Output the [x, y] coordinate of the center of the cell containing the given text.  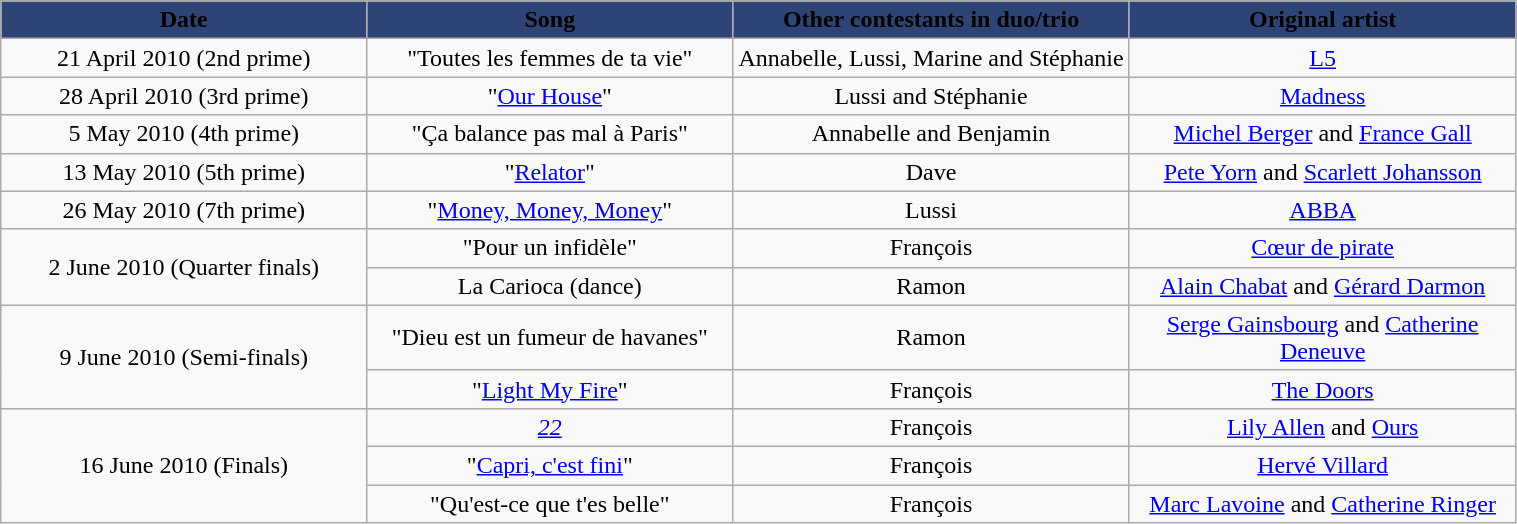
Song [550, 20]
"Toutes les femmes de ta vie" [550, 58]
"Light My Fire" [550, 389]
Annabelle, Lussi, Marine and Stéphanie [931, 58]
5 May 2010 (4th prime) [184, 134]
Other contestants in duo/trio [931, 20]
28 April 2010 (3rd prime) [184, 96]
2 June 2010 (Quarter finals) [184, 267]
"Relator" [550, 172]
26 May 2010 (7th prime) [184, 210]
16 June 2010 (Finals) [184, 465]
Date [184, 20]
Alain Chabat and Gérard Darmon [1322, 286]
L5 [1322, 58]
The Doors [1322, 389]
Michel Berger and France Gall [1322, 134]
Serge Gainsbourg and Catherine Deneuve [1322, 338]
9 June 2010 (Semi-finals) [184, 356]
Dave [931, 172]
Marc Lavoine and Catherine Ringer [1322, 503]
"Ça balance pas mal à Paris" [550, 134]
Pete Yorn and Scarlett Johansson [1322, 172]
13 May 2010 (5th prime) [184, 172]
"Pour un infidèle" [550, 248]
La Carioca (dance) [550, 286]
Lily Allen and Ours [1322, 427]
ABBA [1322, 210]
Hervé Villard [1322, 465]
Madness [1322, 96]
"Capri, c'est fini" [550, 465]
Lussi [931, 210]
21 April 2010 (2nd prime) [184, 58]
Original artist [1322, 20]
Annabelle and Benjamin [931, 134]
"Money, Money, Money" [550, 210]
Cœur de pirate [1322, 248]
"Our House" [550, 96]
"Dieu est un fumeur de havanes" [550, 338]
22 [550, 427]
"Qu'est-ce que t'es belle" [550, 503]
Lussi and Stéphanie [931, 96]
